Capture the cell that displays the provided text and extract its (x, y) central coordinate. 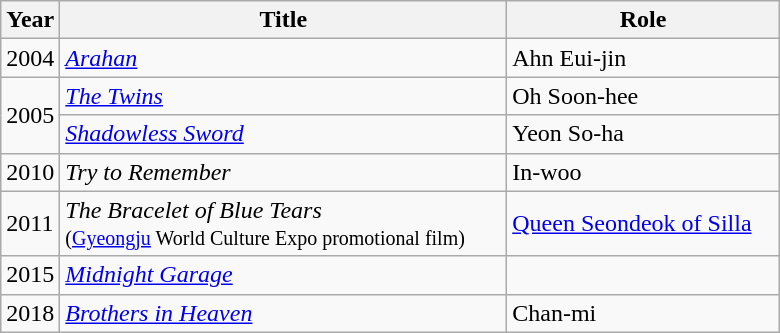
Midnight Garage (284, 275)
The Twins (284, 96)
Year (30, 20)
Oh Soon-hee (644, 96)
Shadowless Sword (284, 134)
Queen Seondeok of Silla (644, 224)
2011 (30, 224)
2015 (30, 275)
Ahn Eui-jin (644, 58)
Try to Remember (284, 172)
2018 (30, 313)
Role (644, 20)
In-woo (644, 172)
2004 (30, 58)
Title (284, 20)
2005 (30, 115)
Chan-mi (644, 313)
The Bracelet of Blue Tears (Gyeongju World Culture Expo promotional film) (284, 224)
Arahan (284, 58)
Yeon So-ha (644, 134)
2010 (30, 172)
Brothers in Heaven (284, 313)
